Capture the cell that displays the provided text and extract its [X, Y] central coordinate. 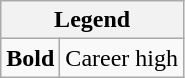
Career high [122, 58]
Bold [30, 58]
Legend [92, 20]
